Search for the cell housing the specified text and yield its [x, y] center coordinate. 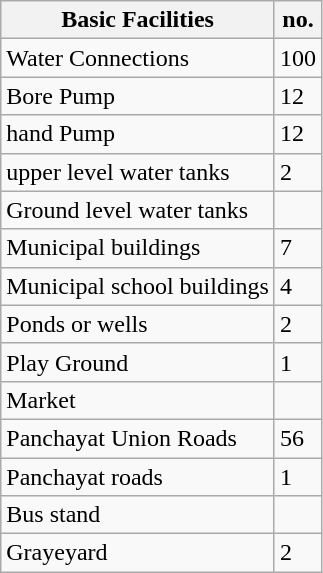
100 [298, 58]
Panchayat Union Roads [138, 438]
Bus stand [138, 515]
hand Pump [138, 134]
7 [298, 248]
Ground level water tanks [138, 210]
Basic Facilities [138, 20]
4 [298, 286]
no. [298, 20]
Panchayat roads [138, 477]
Municipal buildings [138, 248]
upper level water tanks [138, 172]
Grayeyard [138, 553]
Play Ground [138, 362]
Municipal school buildings [138, 286]
Market [138, 400]
Ponds or wells [138, 324]
56 [298, 438]
Bore Pump [138, 96]
Water Connections [138, 58]
